Capture the cell that displays the provided text and extract its (x, y) central coordinate. 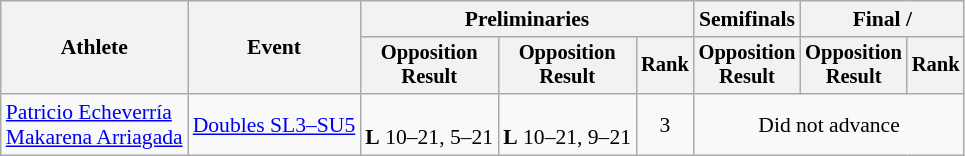
3 (665, 124)
Did not advance (830, 124)
Final / (882, 19)
Preliminaries (526, 19)
Patricio EcheverríaMakarena Arriagada (94, 124)
Doubles SL3–SU5 (274, 124)
L 10–21, 9–21 (567, 124)
Semifinals (748, 19)
Event (274, 48)
L 10–21, 5–21 (429, 124)
Athlete (94, 48)
